Extract the (X, Y) coordinate from the center of the cell holding the provided text.  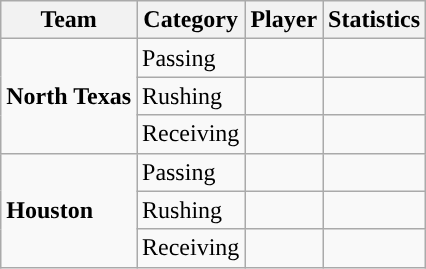
Houston (69, 210)
Category (190, 20)
North Texas (69, 96)
Player (284, 20)
Statistics (374, 20)
Team (69, 20)
